Provide the (X, Y) coordinate of the cell's center where the given text is located.  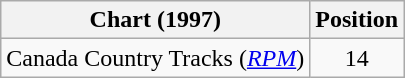
14 (357, 58)
Canada Country Tracks (RPM) (156, 58)
Chart (1997) (156, 20)
Position (357, 20)
